Find where the given text appears and provide that cell's center as [x, y] coordinate. 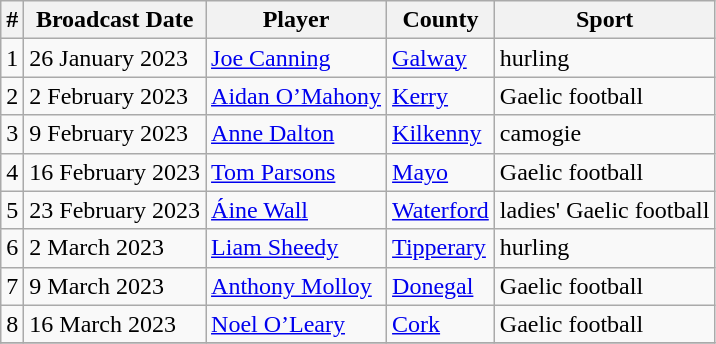
Liam Sheedy [296, 248]
2 February 2023 [115, 96]
Kerry [441, 96]
2 March 2023 [115, 248]
Galway [441, 58]
Player [296, 20]
County [441, 20]
ladies' Gaelic football [604, 210]
# [12, 20]
9 March 2023 [115, 286]
9 February 2023 [115, 134]
Mayo [441, 172]
3 [12, 134]
16 March 2023 [115, 324]
Sport [604, 20]
16 February 2023 [115, 172]
Broadcast Date [115, 20]
2 [12, 96]
7 [12, 286]
Noel O’Leary [296, 324]
6 [12, 248]
Tom Parsons [296, 172]
Áine Wall [296, 210]
Cork [441, 324]
Anne Dalton [296, 134]
Donegal [441, 286]
camogie [604, 134]
Kilkenny [441, 134]
Aidan O’Mahony [296, 96]
1 [12, 58]
23 February 2023 [115, 210]
Waterford [441, 210]
Tipperary [441, 248]
Joe Canning [296, 58]
Anthony Molloy [296, 286]
8 [12, 324]
5 [12, 210]
4 [12, 172]
26 January 2023 [115, 58]
